From the cell containing the given text, extract its center point as (x, y) coordinate. 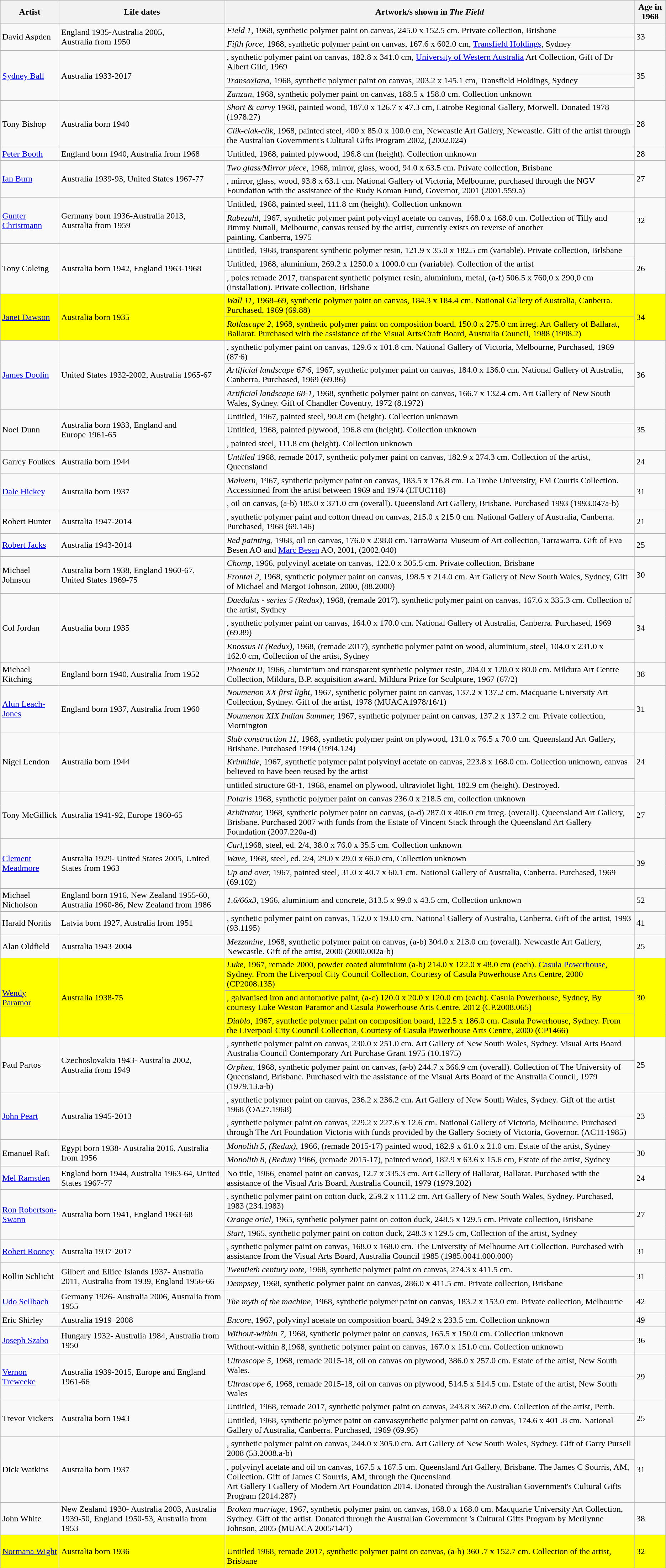
Australia 1939-93, United States 1967-77 (142, 179)
Australia 1919–2008 (142, 1320)
49 (650, 1320)
Noumenon XIX Indian Summer, 1967, synthetic polymer paint on canvas, 137.2 x 137.2 cm. Private collection, Mornington (430, 720)
Start, 1965, synthetic polymer paint on cotton duck, 248.3 x 129.5 cm, Collection of the artist, Sydney (430, 1233)
Polaris 1968, synthetic polymer paint on canvas 236.0 x 218.5 cm, collection unknown (430, 799)
, synthetic polymer paint on cotton duck, 259.2 x 111.2 cm. Art Gallery of New South Wales, Sydney. Purchased, 1983 (234.1983) (430, 1201)
Without-within 7, 1968, synthetic polymer paint on canvas, 165.5 x 150.0 cm. Collection unknown (430, 1333)
Australia 1945-2013 (142, 1116)
John Peart (30, 1116)
Untitled, 1968, aluminium, 269.2 x 1250.0 x 1000.0 cm (variable). Collection of the artist (430, 264)
1.6/66x3, 1966, aluminium and concrete, 313.5 x 99.0 x 43.5 cm, Collection unknown (430, 900)
Latvia born 1927, Australia from 1951 (142, 923)
United States 1932-2002, Australia 1965-67 (142, 375)
Czechoslovakia 1943- Australia 2002, Australia from 1949 (142, 1065)
Michael Nicholson (30, 900)
Vernon Treweeke (30, 1377)
Mel Ramsden (30, 1178)
Twentieth century note, 1968, synthetic polymer paint on canvas, 274.3 x 411.5 cm. (430, 1270)
Robert Hunter (30, 522)
23 (650, 1116)
, synthetic polymer paint on canvas, 236.2 x 236.2 cm. Art Gallery of New South Wales, Sydney. Gift of the artist 1968 (OA27.1968) (430, 1105)
Paul Partos (30, 1065)
Wall 11, 1968–69, synthetic polymer paint on canvas, 184.3 x 184.4 cm. National Gallery of Australia, Canberra. Purchased, 1969 (69.88) (430, 305)
Encore, 1967, polyvinyl acetate on composition board, 349.2 x 233.5 cm. Collection unknown (430, 1320)
Orange oriel, 1965, synthetic polymer paint on cotton duck, 248.5 x 129.5 cm. Private collection, Brisbane (430, 1219)
John White (30, 1519)
England born 1940, Australia from 1968 (142, 154)
Wendy Paramor (30, 998)
Udo Sellbach (30, 1302)
England 1935-Australia 2005,Australia from 1950 (142, 37)
Michael Kitching (30, 674)
Ron Robertson-Swann (30, 1214)
Germany born 1936-Australia 2013,Australia from 1959 (142, 220)
Daedalus - series 5 (Redux), 1968, (remade 2017), synthetic polymer paint on canvas, 167.6 x 335.3 cm. Collection of the artist, Sydney (430, 605)
, oil on canvas, (a-b) 185.0 x 371.0 cm (overall). Queensland Art Gallery, Brisbane. Purchased 1993 (1993.047a-b) (430, 503)
, synthetic polymer paint and cotton thread on canvas, 215.0 x 215.0 cm. National Gallery of Australia, Canberra. Purchased, 1968 (69.146) (430, 522)
Michael Johnson (30, 575)
Two glass/Mirror piece, 1968, mirror, glass, wood, 94.0 x 63.5 cm. Private collection, Brisbane (430, 167)
Without-within 8,1968, synthetic polymer paint on canvas, 167.0 x 151.0 cm. Collection unknown (430, 1347)
Monolith 5, (Redux), 1966, (remade 2015-17) painted wood, 182.9 x 61.0 x 21.0 cm. Estate of the artist, Sydney (430, 1146)
Age in 1968 (650, 12)
29 (650, 1377)
Artwork/s shown in The Field (430, 12)
James Doolin (30, 375)
untitled structure 68-1, 1968, enamel on plywood, ultraviolet light, 182.9 cm (height). Destroyed. (430, 785)
Ultrascope 5, 1968, remade 2015-18, oil on canvas on plywood, 386.0 x 257.0 cm. Estate of the artist, New South Wales. (430, 1365)
Untitled, 1968, painted steel, 111.8 cm (height). Collection unknown (430, 204)
Germany 1926- Australia 2006, Australia from 1955 (142, 1302)
Tony McGillick (30, 815)
Joseph Szabo (30, 1340)
Egypt born 1938- Australia 2016, Australia from 1956 (142, 1153)
33 (650, 37)
Short & curvy 1968, painted wood, 187.0 x 126.7 x 47.3 cm, Latrobe Regional Gallery, Morwell. Donated 1978 (1978.27) (430, 112)
The myth of the machine, 1968, synthetic polymer paint on canvas, 183.2 x 153.0 cm. Private collection, Melbourne (430, 1302)
Tony Bishop (30, 124)
Australia born 1933, England andEurope 1961-65 (142, 430)
Col Jordan (30, 628)
Australia 1939-2015, Europe and England 1961-66 (142, 1377)
Australia 1947-2014 (142, 522)
Garrey Foulkes (30, 462)
Robert Rooney (30, 1251)
Untitled 1968, remade 2017, synthetic polymer paint on canvas, (a-b) 360 .7 x 152.7 cm. Collection of the artist, Brisbane (430, 1551)
Australia 1929- United States 2005, United States from 1963 (142, 863)
Fifth force, 1968, synthetic polymer paint on canvas, 167.6 x 602.0 cm, Transfield Holdings, Sydney (430, 44)
Hungary 1932- Australia 1984, Australia from 1950 (142, 1340)
Robert Jacks (30, 544)
Nigel Lendon (30, 762)
England born 1937, Australia from 1960 (142, 709)
Australia 1938-75 (142, 998)
, synthetic polymer paint on canvas, 152.0 x 193.0 cm. National Gallery of Australia, Canberra. Gift of the artist, 1993 (93.1195) (430, 923)
Trevor Vickers (30, 1419)
Monolith 8, (Redux) 1966, (remade 2015-17), painted wood, 182.9 x 63.6 x 15.6 cm, Estate of the artist, Sydney (430, 1159)
Alun Leach-Jones (30, 709)
Noel Dunn (30, 430)
Up and over, 1967, painted steel, 31.0 x 40.7 x 60.1 cm. National Gallery of Australia, Canberra. Purchased, 1969 (69.102) (430, 877)
21 (650, 522)
42 (650, 1302)
39 (650, 863)
Field 1, 1968, synthetic polymer paint on canvas, 245.0 x 152.5 cm. Private collection, Brisbane (430, 30)
Janet Dawson (30, 317)
Gilbert and Ellice Islands 1937- Australia 2011, Australia from 1939, England 1956-66 (142, 1277)
Untitled, 1967, painted steel, 90.8 cm (height). Collection unknown (430, 416)
, synthetic polymer paint on canvas, 129.6 x 101.8 cm. National Gallery of Victoria, Melbourne, Purchased, 1969 (87·6) (430, 352)
Australia 1933-2017 (142, 75)
Rollin Schlicht (30, 1277)
Australia born 1941, England 1963-68 (142, 1214)
Transoxiana, 1968, synthetic polymer paint on canvas, 203.2 x 145.1 cm, Transfield Holdings, Sydney (430, 80)
Australia born 1942, England 1963-1968 (142, 269)
Australia 1943-2014 (142, 544)
Australia born 1936 (142, 1551)
Normana Wight (30, 1551)
England born 1944, Australia 1963-64, United States 1967-77 (142, 1178)
Slab construction 11, 1968, synthetic polymer paint on plywood, 131.0 x 76.5 x 70.0 cm. Queensland Art Gallery, Brisbane. Purchased 1994 (1994.124) (430, 744)
Ultrascope 6, 1968, remade 2015-18, oil on canvas on plywood, 514.5 x 514.5 cm. Estate of the artist, New South Wales (430, 1389)
Harald Noritis (30, 923)
Australia 1941-92, Europe 1960-65 (142, 815)
Sydney Ball (30, 75)
Australia born 1938, England 1960-67,United States 1969-75 (142, 575)
England born 1940, Australia from 1952 (142, 674)
Untitled 1968, remade 2017, synthetic polymer paint on canvas, 182.9 x 274.3 cm. Collection of the artist, Queensland (430, 462)
, synthetic polymer paint on canvas, 164.0 x 170.0 cm. National Gallery of Australia, Canberra. Purchased, 1969 (69.89) (430, 628)
Alan Oldfield (30, 947)
52 (650, 900)
Chomp, 1966, polyvinyl acetate on canvas, 122.0 x 305.5 cm. Private collection, Brisbane (430, 563)
, painted steel, 111.8 cm (height). Collection unknown (430, 443)
David Aspden (30, 37)
Australia 1937-2017 (142, 1251)
Peter Booth (30, 154)
Untitled, 1968, remade 2017, synthetic polymer paint on canvas, 243.8 x 367.0 cm. Collection of the artist, Perth. (430, 1407)
Life dates (142, 12)
Artist (30, 12)
Curl,1968, steel, ed. 2/4, 38.0 x 76.0 x 35.5 cm. Collection unknown (430, 845)
Untitled, 1968, transparent synthetic polymer resin, 121.9 x 35.0 x 182.5 cm (variable). Private collection, Brlsbane (430, 251)
Dempsey, 1968, synthetic polymer paint on canvas, 286.0 x 411.5 cm. Private collection, Brisbane (430, 1283)
, synthetic polymer paint on canvas, 182.8 x 341.0 cm, University of Western Australia Art Collection, Gift of Dr Albert Gild, 1969 (430, 62)
Clement Meadmore (30, 863)
Australia 1943-2004 (142, 947)
Eric Shirley (30, 1320)
Dick Watkins (30, 1469)
Ian Burn (30, 179)
Zanzan, 1968, synthetic polymer paint on canvas, 188.5 x 158.0 cm. Collection unknown (430, 94)
26 (650, 269)
New Zealand 1930- Australia 2003, Australia 1939-50, England 1950-53, Australia from 1953 (142, 1519)
England born 1916, New Zealand 1955-60, Australia 1960-86, New Zealand from 1986 (142, 900)
Australia born 1943 (142, 1419)
Gunter Christmann (30, 220)
Tony Coleing (30, 269)
Wave, 1968, steel, ed. 2/4, 29.0 x 29.0 x 66.0 cm, Collection unknown (430, 858)
Emanuel Raft (30, 1153)
41 (650, 923)
Australia born 1940 (142, 124)
Dale Hickey (30, 492)
, synthetic polymer paint on canvas, 244.0 x 305.0 cm. Art Gallery of New South Wales, Sydney. Gift of Garry Pursell 2008 (53.2008.a-b) (430, 1448)
